Pinpoint the cell where the given text exists, returning its [x, y] midpoint coordinate. 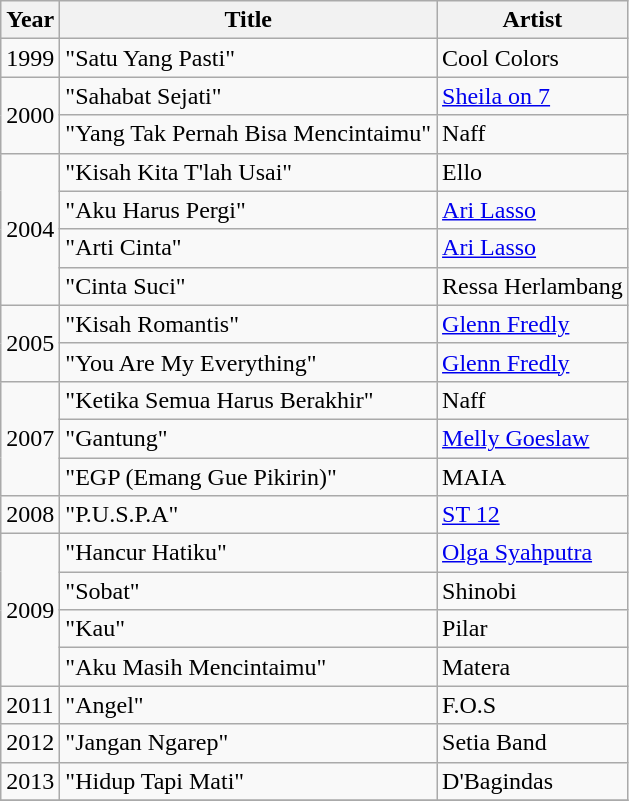
"Kisah Romantis" [248, 324]
2000 [30, 115]
"Arti Cinta" [248, 248]
ST 12 [533, 515]
Year [30, 20]
F.O.S [533, 705]
"Yang Tak Pernah Bisa Mencintaimu" [248, 134]
MAIA [533, 477]
Melly Goeslaw [533, 438]
2008 [30, 515]
"Kisah Kita T'lah Usai" [248, 172]
2007 [30, 438]
Cool Colors [533, 58]
"Gantung" [248, 438]
Matera [533, 667]
Title [248, 20]
Artist [533, 20]
"EGP (Emang Gue Pikirin)" [248, 477]
"Ketika Semua Harus Berakhir" [248, 400]
2013 [30, 781]
Olga Syahputra [533, 553]
"Satu Yang Pasti" [248, 58]
2004 [30, 229]
"Cinta Suci" [248, 286]
Setia Band [533, 743]
"Kau" [248, 629]
Sheila on 7 [533, 96]
1999 [30, 58]
"Jangan Ngarep" [248, 743]
"Sobat" [248, 591]
Ello [533, 172]
Pilar [533, 629]
Ressa Herlambang [533, 286]
"Hidup Tapi Mati" [248, 781]
"Angel" [248, 705]
2012 [30, 743]
"You Are My Everything" [248, 362]
D'Bagindas [533, 781]
2005 [30, 343]
2011 [30, 705]
"Aku Harus Pergi" [248, 210]
"Aku Masih Mencintaimu" [248, 667]
Shinobi [533, 591]
"Hancur Hatiku" [248, 553]
"P.U.S.P.A" [248, 515]
"Sahabat Sejati" [248, 96]
2009 [30, 610]
